Capture the cell that displays the provided text and extract its (X, Y) central coordinate. 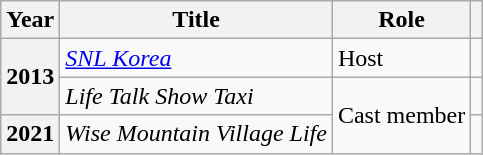
Title (196, 20)
Cast member (401, 115)
Host (401, 58)
SNL Korea (196, 58)
Role (401, 20)
2013 (30, 77)
Life Talk Show Taxi (196, 96)
2021 (30, 134)
Wise Mountain Village Life (196, 134)
Year (30, 20)
